Provide the [X, Y] coordinate of the cell's center where the given text is located.  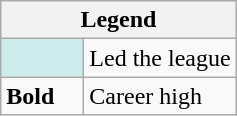
Legend [118, 20]
Led the league [160, 58]
Career high [160, 96]
Bold [42, 96]
